Detect which cell encompasses the target text, then output its [X, Y] center coordinate. 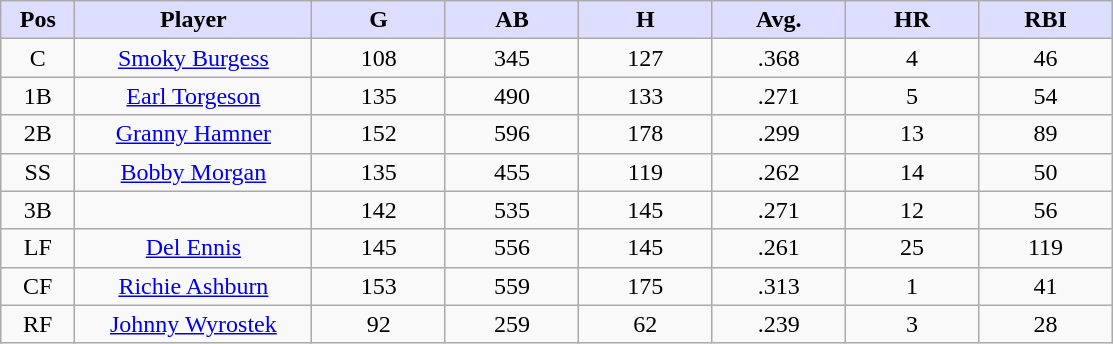
Johnny Wyrostek [194, 324]
H [646, 20]
.239 [778, 324]
CF [38, 286]
.261 [778, 248]
Granny Hamner [194, 134]
Player [194, 20]
3B [38, 210]
HR [912, 20]
LF [38, 248]
13 [912, 134]
Bobby Morgan [194, 172]
152 [378, 134]
46 [1046, 58]
89 [1046, 134]
92 [378, 324]
.262 [778, 172]
1B [38, 96]
50 [1046, 172]
RBI [1046, 20]
596 [512, 134]
.299 [778, 134]
127 [646, 58]
Richie Ashburn [194, 286]
535 [512, 210]
Smoky Burgess [194, 58]
12 [912, 210]
41 [1046, 286]
.313 [778, 286]
5 [912, 96]
490 [512, 96]
3 [912, 324]
455 [512, 172]
556 [512, 248]
Del Ennis [194, 248]
559 [512, 286]
Earl Torgeson [194, 96]
Avg. [778, 20]
108 [378, 58]
28 [1046, 324]
259 [512, 324]
56 [1046, 210]
Pos [38, 20]
175 [646, 286]
SS [38, 172]
14 [912, 172]
178 [646, 134]
G [378, 20]
133 [646, 96]
153 [378, 286]
25 [912, 248]
54 [1046, 96]
2B [38, 134]
4 [912, 58]
62 [646, 324]
345 [512, 58]
AB [512, 20]
1 [912, 286]
142 [378, 210]
C [38, 58]
.368 [778, 58]
RF [38, 324]
